Search for the cell housing the specified text and yield its (X, Y) center coordinate. 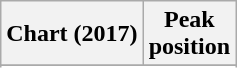
Chart (2017) (72, 34)
Peakposition (189, 34)
